Detect which cell encompasses the target text, then output its (x, y) center coordinate. 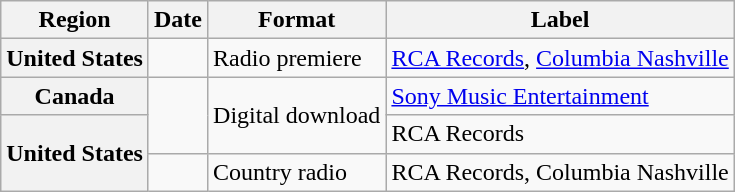
Digital download (297, 115)
Country radio (297, 172)
Date (178, 20)
Region (75, 20)
Sony Music Entertainment (560, 96)
Canada (75, 96)
Label (560, 20)
Radio premiere (297, 58)
Format (297, 20)
RCA Records (560, 134)
